Provide the [X, Y] coordinate of the cell's center where the given text is located.  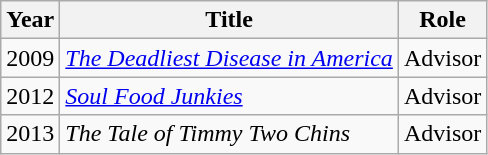
Role [442, 20]
The Tale of Timmy Two Chins [230, 134]
2012 [30, 96]
Year [30, 20]
The Deadliest Disease in America [230, 58]
2013 [30, 134]
Title [230, 20]
Soul Food Junkies [230, 96]
2009 [30, 58]
